Locate the cell with the specified text and output its [x, y] center coordinate. 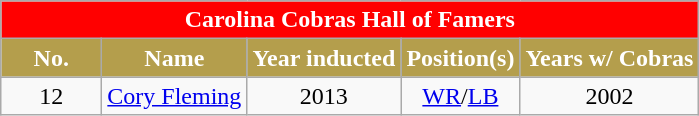
Name [174, 58]
WR/LB [460, 96]
No. [52, 58]
Cory Fleming [174, 96]
Carolina Cobras Hall of Famers [350, 20]
2002 [610, 96]
12 [52, 96]
2013 [324, 96]
Year inducted [324, 58]
Position(s) [460, 58]
Years w/ Cobras [610, 58]
